Locate the cell with the specified text and output its [x, y] center coordinate. 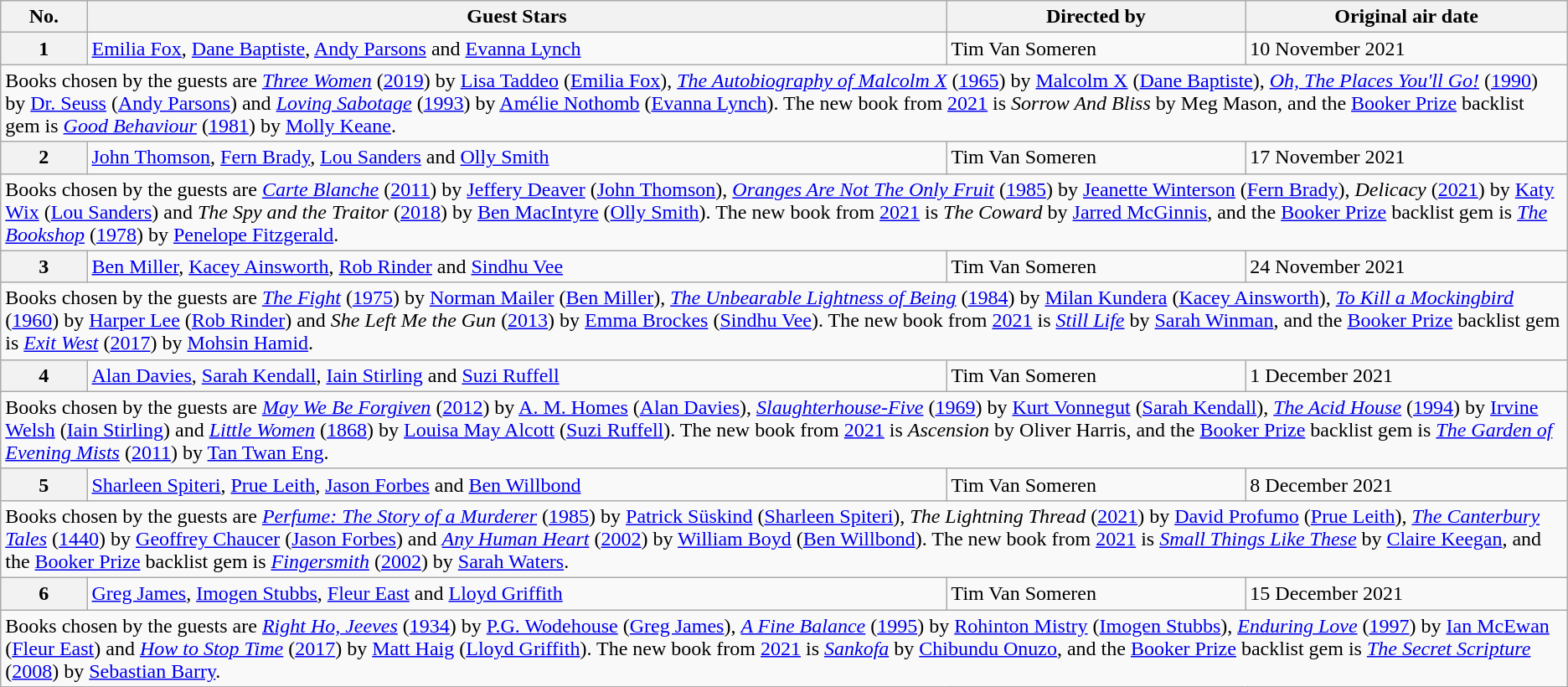
1 [44, 49]
5 [44, 484]
John Thomson, Fern Brady, Lou Sanders and Olly Smith [517, 158]
Sharleen Spiteri, Prue Leith, Jason Forbes and Ben Willbond [517, 484]
17 November 2021 [1406, 158]
Guest Stars [517, 17]
Emilia Fox, Dane Baptiste, Andy Parsons and Evanna Lynch [517, 49]
8 December 2021 [1406, 484]
4 [44, 375]
Directed by [1096, 17]
No. [44, 17]
Greg James, Imogen Stubbs, Fleur East and Lloyd Griffith [517, 593]
10 November 2021 [1406, 49]
24 November 2021 [1406, 266]
6 [44, 593]
3 [44, 266]
Original air date [1406, 17]
15 December 2021 [1406, 593]
1 December 2021 [1406, 375]
Ben Miller, Kacey Ainsworth, Rob Rinder and Sindhu Vee [517, 266]
2 [44, 158]
Alan Davies, Sarah Kendall, Iain Stirling and Suzi Ruffell [517, 375]
